Locate the cell with the specified text and output its [x, y] center coordinate. 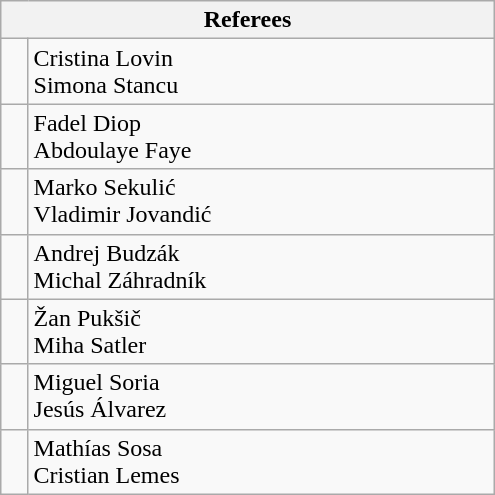
Mathías SosaCristian Lemes [261, 462]
Andrej BudzákMichal Záhradník [261, 266]
Referees [248, 20]
Fadel DiopAbdoulaye Faye [261, 136]
Miguel SoriaJesús Álvarez [261, 396]
Marko SekulićVladimir Jovandić [261, 202]
Cristina LovinSimona Stancu [261, 72]
Žan PukšičMiha Satler [261, 332]
